Provide the [x, y] coordinate of the cell's center where the given text is located.  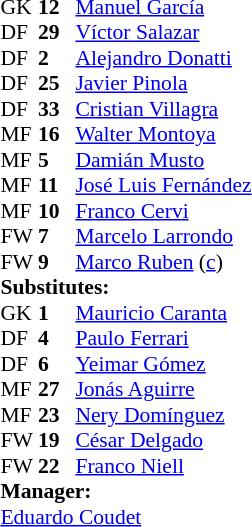
Nery Domínguez [163, 415]
23 [57, 415]
11 [57, 185]
César Delgado [163, 441]
9 [57, 262]
Cristian Villagra [163, 109]
10 [57, 211]
33 [57, 109]
José Luis Fernández [163, 185]
Mauricio Caranta [163, 313]
6 [57, 364]
Marco Ruben (c) [163, 262]
Substitutes: [126, 287]
Alejandro Donatti [163, 58]
29 [57, 33]
19 [57, 441]
Javier Pinola [163, 83]
2 [57, 58]
4 [57, 339]
Jonás Aguirre [163, 389]
1 [57, 313]
Yeimar Gómez [163, 364]
25 [57, 83]
Manager: [126, 491]
Franco Niell [163, 466]
Víctor Salazar [163, 33]
Walter Montoya [163, 135]
22 [57, 466]
16 [57, 135]
7 [57, 237]
Marcelo Larrondo [163, 237]
5 [57, 160]
GK [19, 313]
27 [57, 389]
Damián Musto [163, 160]
Franco Cervi [163, 211]
Paulo Ferrari [163, 339]
